Provide the [X, Y] coordinate of the cell's center where the given text is located.  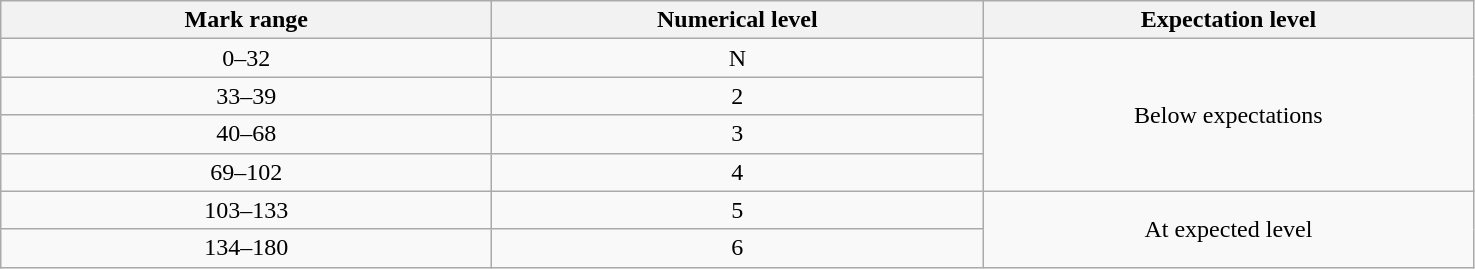
Expectation level [1228, 20]
6 [738, 248]
3 [738, 134]
Below expectations [1228, 115]
Numerical level [738, 20]
5 [738, 210]
Mark range [246, 20]
4 [738, 172]
103–133 [246, 210]
40–68 [246, 134]
N [738, 58]
At expected level [1228, 229]
69–102 [246, 172]
2 [738, 96]
0–32 [246, 58]
134–180 [246, 248]
33–39 [246, 96]
